Return (x, y) of the center of cell containing provided text 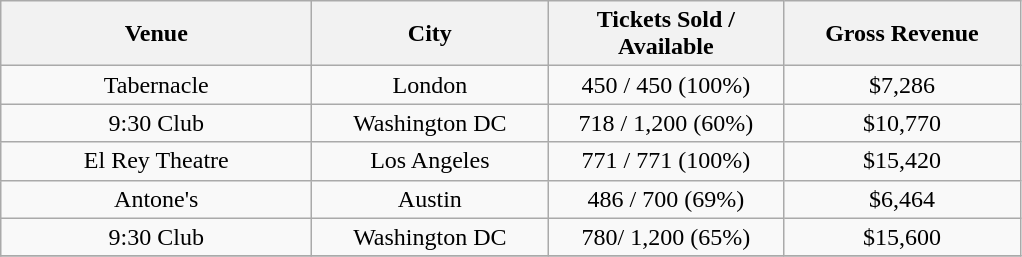
780/ 1,200 (65%) (666, 237)
Gross Revenue (902, 34)
771 / 771 (100%) (666, 161)
El Rey Theatre (156, 161)
City (430, 34)
$7,286 (902, 85)
$10,770 (902, 123)
London (430, 85)
450 / 450 (100%) (666, 85)
486 / 700 (69%) (666, 199)
$6,464 (902, 199)
Tickets Sold / Available (666, 34)
Austin (430, 199)
$15,600 (902, 237)
Venue (156, 34)
Antone's (156, 199)
Tabernacle (156, 85)
718 / 1,200 (60%) (666, 123)
$15,420 (902, 161)
Los Angeles (430, 161)
